Pinpoint the cell where the given text exists, returning its (X, Y) midpoint coordinate. 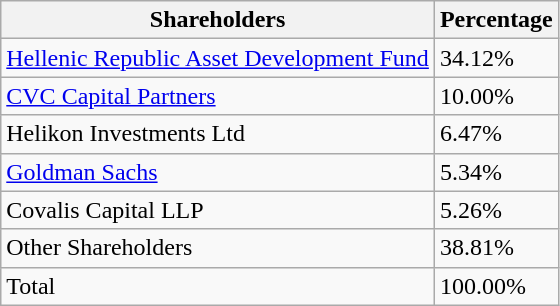
100.00% (496, 286)
5.26% (496, 210)
38.81% (496, 248)
5.34% (496, 172)
34.12% (496, 58)
10.00% (496, 96)
6.47% (496, 134)
Helikon Investments Ltd (218, 134)
Total (218, 286)
Covalis Capital LLP (218, 210)
Goldman Sachs (218, 172)
Percentage (496, 20)
Shareholders (218, 20)
Hellenic Republic Asset Development Fund (218, 58)
CVC Capital Partners (218, 96)
Other Shareholders (218, 248)
